Find where the given text appears and provide that cell's center as (x, y) coordinate. 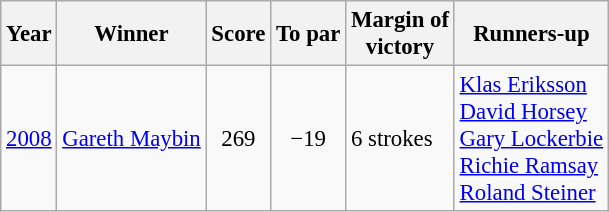
6 strokes (400, 139)
Score (238, 34)
Winner (132, 34)
To par (308, 34)
269 (238, 139)
−19 (308, 139)
2008 (29, 139)
Klas Eriksson David Horsey Gary Lockerbie Richie Ramsay Roland Steiner (531, 139)
Gareth Maybin (132, 139)
Runners-up (531, 34)
Year (29, 34)
Margin ofvictory (400, 34)
